Locate the cell with the specified text and output its (x, y) center coordinate. 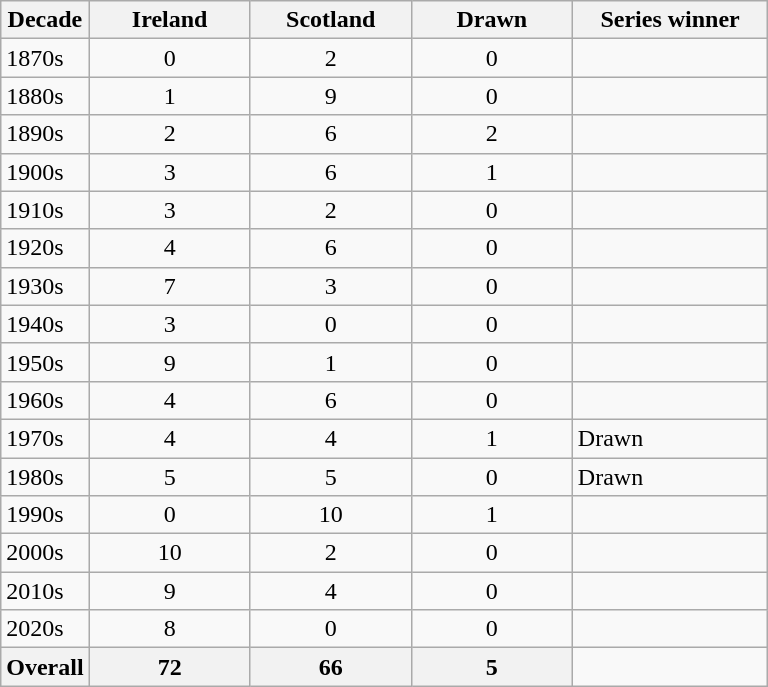
1960s (45, 400)
72 (170, 667)
1920s (45, 248)
1950s (45, 362)
Ireland (170, 20)
66 (330, 667)
2010s (45, 591)
Series winner (670, 20)
1910s (45, 210)
Scotland (330, 20)
1970s (45, 438)
1890s (45, 134)
2020s (45, 629)
1900s (45, 172)
8 (170, 629)
1940s (45, 324)
Decade (45, 20)
7 (170, 286)
1880s (45, 96)
1930s (45, 286)
Overall (45, 667)
1980s (45, 477)
1870s (45, 58)
2000s (45, 553)
1990s (45, 515)
